Find where the given text appears and provide that cell's center as (x, y) coordinate. 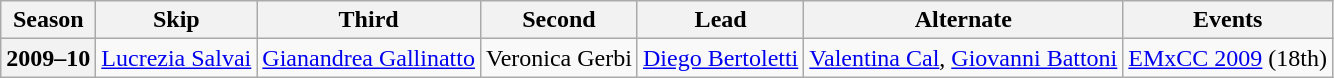
Veronica Gerbi (558, 58)
Events (1228, 20)
Lead (720, 20)
Valentina Cal, Giovanni Battoni (964, 58)
Gianandrea Gallinatto (369, 58)
Season (48, 20)
Lucrezia Salvai (176, 58)
EMxCC 2009 (18th) (1228, 58)
Alternate (964, 20)
Diego Bertoletti (720, 58)
Skip (176, 20)
Second (558, 20)
Third (369, 20)
2009–10 (48, 58)
